Find where the given text appears and provide that cell's center as [X, Y] coordinate. 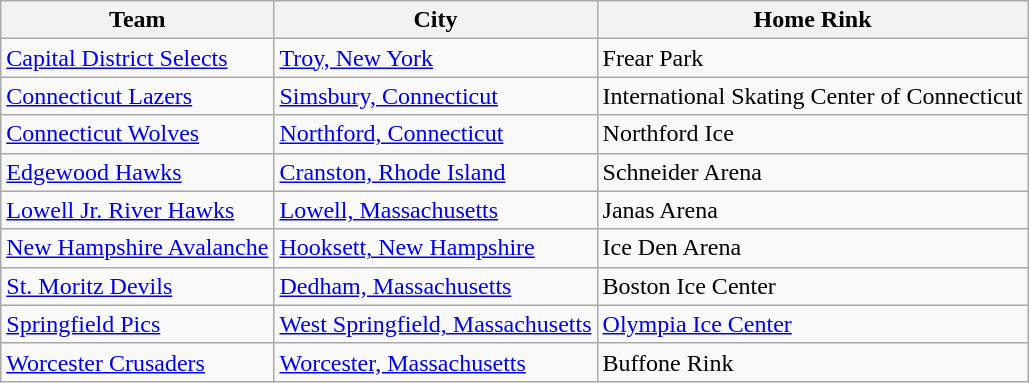
Connecticut Lazers [138, 96]
Hooksett, New Hampshire [436, 248]
New Hampshire Avalanche [138, 248]
Northford, Connecticut [436, 134]
Ice Den Arena [812, 248]
Worcester Crusaders [138, 362]
Janas Arena [812, 210]
Lowell Jr. River Hawks [138, 210]
St. Moritz Devils [138, 286]
Schneider Arena [812, 172]
Connecticut Wolves [138, 134]
Frear Park [812, 58]
Cranston, Rhode Island [436, 172]
Boston Ice Center [812, 286]
Dedham, Massachusetts [436, 286]
Northford Ice [812, 134]
Capital District Selects [138, 58]
Springfield Pics [138, 324]
Worcester, Massachusetts [436, 362]
City [436, 20]
Home Rink [812, 20]
Team [138, 20]
Simsbury, Connecticut [436, 96]
West Springfield, Massachusetts [436, 324]
Olympia Ice Center [812, 324]
Troy, New York [436, 58]
Lowell, Massachusetts [436, 210]
Buffone Rink [812, 362]
International Skating Center of Connecticut [812, 96]
Edgewood Hawks [138, 172]
